Scan for the cell matching the given text and deliver its (X, Y) coordinate at center. 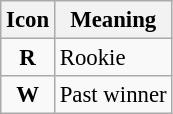
R (28, 58)
W (28, 95)
Meaning (113, 20)
Icon (28, 20)
Rookie (113, 58)
Past winner (113, 95)
